Locate the cell with the specified text and output its (X, Y) center coordinate. 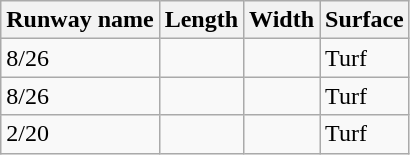
Length (201, 20)
Surface (365, 20)
Width (282, 20)
Runway name (80, 20)
2/20 (80, 134)
